Return the [x, y] coordinate for the center point of the cell that contains the specified text.  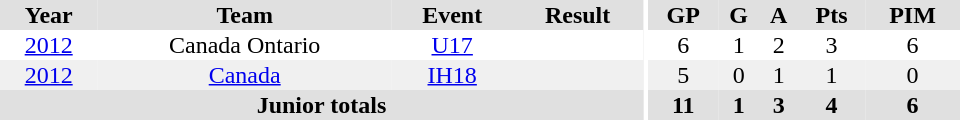
2 [778, 45]
11 [684, 105]
IH18 [452, 75]
GP [684, 15]
G [738, 15]
Canada [244, 75]
Junior totals [322, 105]
5 [684, 75]
A [778, 15]
PIM [912, 15]
Event [452, 15]
U17 [452, 45]
Team [244, 15]
Pts [832, 15]
4 [832, 105]
Year [48, 15]
Result [578, 15]
Canada Ontario [244, 45]
